Capture the cell that displays the provided text and extract its [X, Y] central coordinate. 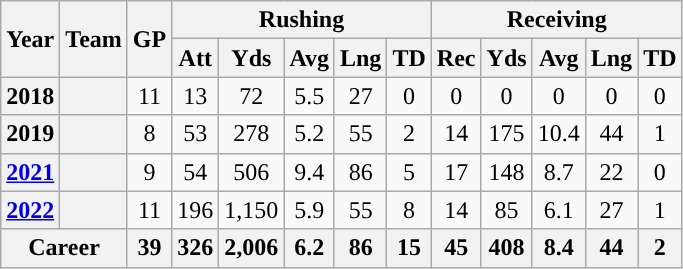
54 [196, 172]
Rec [456, 58]
5.2 [310, 134]
9.4 [310, 172]
45 [456, 248]
8.4 [558, 248]
8.7 [558, 172]
506 [252, 172]
326 [196, 248]
2019 [30, 134]
2021 [30, 172]
408 [506, 248]
Year [30, 39]
13 [196, 96]
175 [506, 134]
5 [409, 172]
1,150 [252, 210]
72 [252, 96]
22 [611, 172]
278 [252, 134]
2,006 [252, 248]
2022 [30, 210]
5.5 [310, 96]
Rushing [302, 20]
Team [94, 39]
Att [196, 58]
53 [196, 134]
GP [149, 39]
15 [409, 248]
Career [64, 248]
9 [149, 172]
6.1 [558, 210]
2018 [30, 96]
85 [506, 210]
39 [149, 248]
5.9 [310, 210]
10.4 [558, 134]
6.2 [310, 248]
17 [456, 172]
Receiving [556, 20]
148 [506, 172]
196 [196, 210]
